Determine the (x, y) coordinate at the center of the cell enclosing the given text.  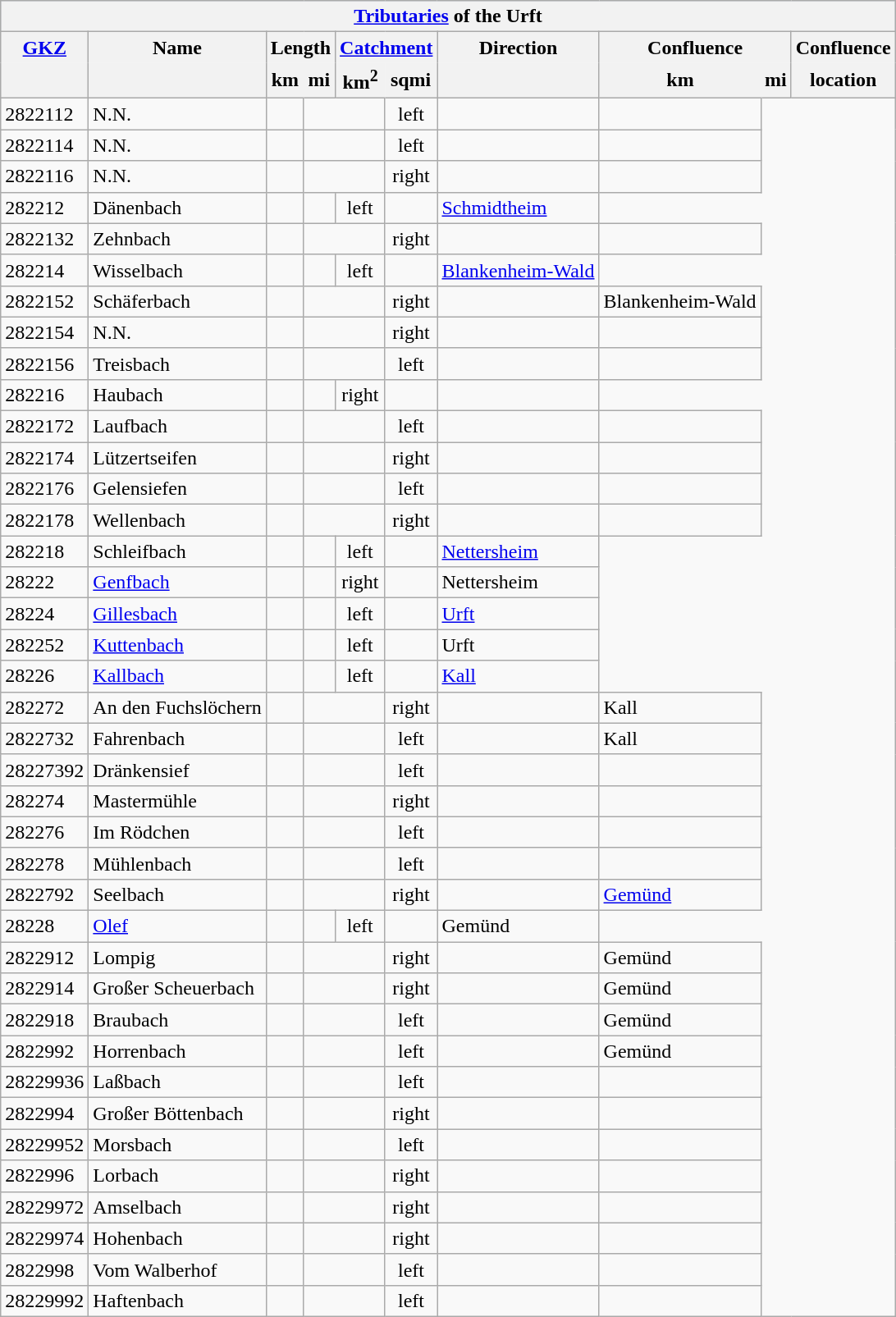
2822178 (44, 520)
Tributaries of the Urft (448, 16)
2822912 (44, 958)
Dänenbach (177, 208)
28227392 (44, 770)
28224 (44, 614)
2822994 (44, 1114)
Amselbach (177, 1207)
282272 (44, 707)
2822992 (44, 1051)
sqmi (411, 80)
GKZ (44, 48)
282276 (44, 832)
2822996 (44, 1176)
Fahrenbach (177, 739)
2822998 (44, 1269)
An den Fuchslöchern (177, 707)
Lorbach (177, 1176)
Haftenbach (177, 1301)
282218 (44, 551)
282216 (44, 395)
28226 (44, 676)
28229972 (44, 1207)
28229936 (44, 1082)
2822176 (44, 489)
28228 (44, 926)
Schmidtheim (519, 208)
Horrenbach (177, 1051)
2822732 (44, 739)
Lompig (177, 958)
Braubach (177, 1020)
Wisselbach (177, 270)
2822114 (44, 145)
28222 (44, 583)
Zehnbach (177, 239)
282278 (44, 863)
Genfbach (177, 583)
2822152 (44, 301)
Großer Böttenbach (177, 1114)
28229952 (44, 1145)
Schleifbach (177, 551)
Direction (519, 48)
Olef (177, 926)
Kallbach (177, 676)
Name (177, 48)
282252 (44, 645)
Laufbach (177, 427)
2822156 (44, 364)
2822154 (44, 332)
Length (300, 48)
Catchment (386, 48)
282212 (44, 208)
2822174 (44, 458)
2822172 (44, 427)
Kuttenbach (177, 645)
Schäferbach (177, 301)
km2 (360, 80)
282274 (44, 801)
location (843, 80)
Seelbach (177, 894)
Wellenbach (177, 520)
Laßbach (177, 1082)
Gillesbach (177, 614)
Mühlenbach (177, 863)
Lützertseifen (177, 458)
Treisbach (177, 364)
Hohenbach (177, 1238)
2822792 (44, 894)
Im Rödchen (177, 832)
Mastermühle (177, 801)
Großer Scheuerbach (177, 989)
Haubach (177, 395)
2822132 (44, 239)
2822918 (44, 1020)
Gelensiefen (177, 489)
Morsbach (177, 1145)
28229992 (44, 1301)
28229974 (44, 1238)
Dränkensief (177, 770)
282214 (44, 270)
2822116 (44, 176)
Vom Walberhof (177, 1269)
2822914 (44, 989)
2822112 (44, 114)
